Return the (X, Y) coordinate for the center point of the cell that contains the specified text.  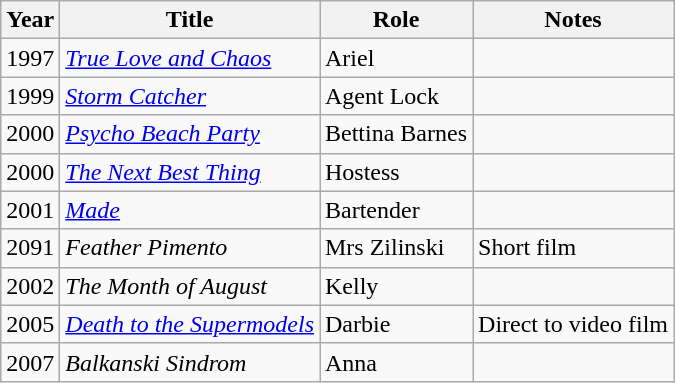
Psycho Beach Party (190, 134)
Ariel (396, 58)
Storm Catcher (190, 96)
Mrs Zilinski (396, 248)
The Month of August (190, 286)
1997 (30, 58)
Darbie (396, 324)
2007 (30, 362)
Title (190, 20)
Kelly (396, 286)
Hostess (396, 172)
Year (30, 20)
2001 (30, 210)
2091 (30, 248)
The Next Best Thing (190, 172)
1999 (30, 96)
Agent Lock (396, 96)
Made (190, 210)
Anna (396, 362)
Death to the Supermodels (190, 324)
Balkanski Sindrom (190, 362)
True Love and Chaos (190, 58)
Direct to video film (574, 324)
Bettina Barnes (396, 134)
Bartender (396, 210)
2005 (30, 324)
Feather Pimento (190, 248)
Notes (574, 20)
Role (396, 20)
Short film (574, 248)
2002 (30, 286)
